Scan for the cell matching the given text and deliver its [x, y] coordinate at center. 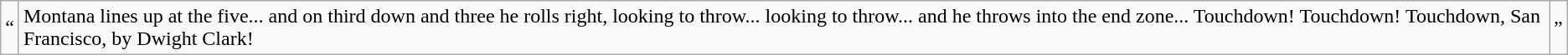
” [1559, 28]
“ [10, 28]
